Detect which cell encompasses the target text, then output its [X, Y] center coordinate. 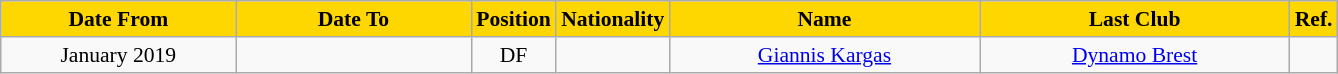
Giannis Kargas [824, 55]
January 2019 [118, 55]
Nationality [612, 19]
Ref. [1314, 19]
DF [514, 55]
Name [824, 19]
Position [514, 19]
Dynamo Brest [1135, 55]
Date To [354, 19]
Date From [118, 19]
Last Club [1135, 19]
